Pinpoint the cell where the given text exists, returning its (x, y) midpoint coordinate. 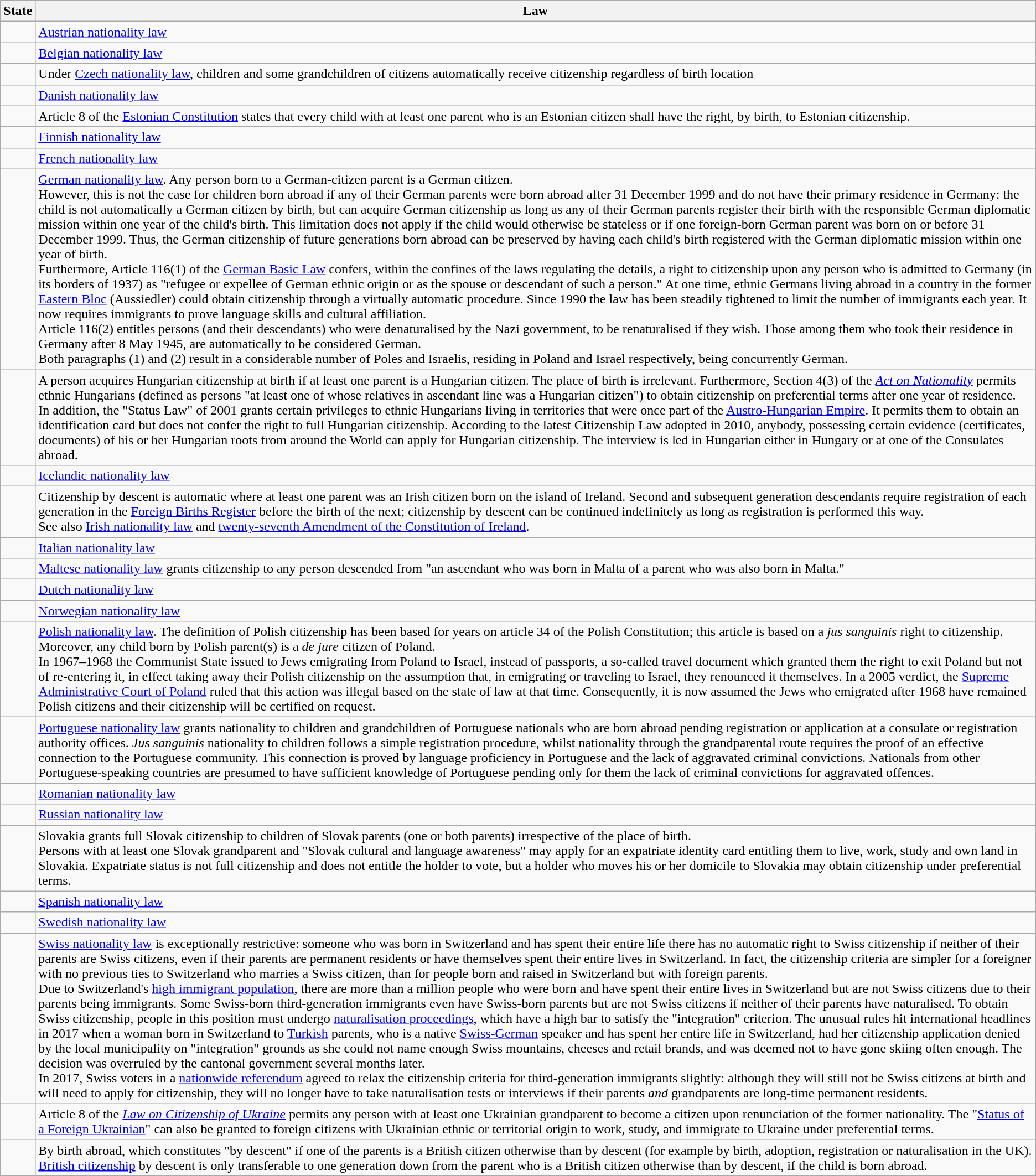
Austrian nationality law (536, 32)
Maltese nationality law grants citizenship to any person descended from "an ascendant who was born in Malta of a parent who was also born in Malta." (536, 569)
Law (536, 11)
Russian nationality law (536, 815)
Danish nationality law (536, 95)
Icelandic nationality law (536, 475)
Romanian nationality law (536, 794)
Dutch nationality law (536, 590)
Finnish nationality law (536, 137)
Norwegian nationality law (536, 611)
French nationality law (536, 158)
Under Czech nationality law, children and some grandchildren of citizens automatically receive citizenship regardless of birth location (536, 74)
Spanish nationality law (536, 902)
Italian nationality law (536, 547)
Swedish nationality law (536, 923)
Belgian nationality law (536, 53)
State (18, 11)
